Find where the given text appears and provide that cell's center as (x, y) coordinate. 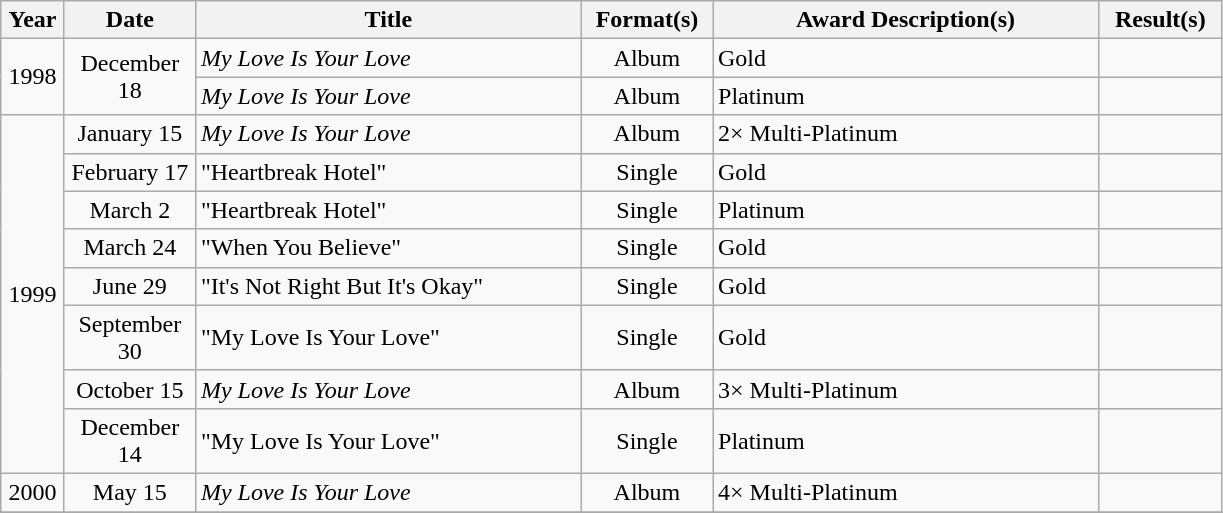
June 29 (130, 286)
2000 (33, 492)
"It's Not Right But It's Okay" (388, 286)
December 14 (130, 440)
December 18 (130, 77)
"When You Believe" (388, 248)
September 30 (130, 338)
Date (130, 20)
Result(s) (1161, 20)
1998 (33, 77)
March 24 (130, 248)
February 17 (130, 172)
3× Multi-Platinum (905, 389)
Year (33, 20)
4× Multi-Platinum (905, 492)
October 15 (130, 389)
March 2 (130, 210)
January 15 (130, 134)
Title (388, 20)
Award Description(s) (905, 20)
Format(s) (646, 20)
May 15 (130, 492)
1999 (33, 294)
2× Multi-Platinum (905, 134)
